Capture the cell that displays the provided text and extract its [X, Y] central coordinate. 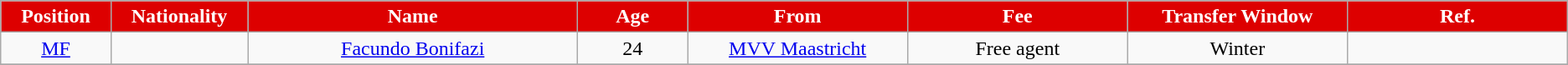
Fee [1017, 17]
Facundo Bonifazi [413, 48]
Ref. [1457, 17]
Name [413, 17]
Position [56, 17]
From [797, 17]
MVV Maastricht [797, 48]
MF [56, 48]
Nationality [179, 17]
24 [633, 48]
Transfer Window [1238, 17]
Winter [1238, 48]
Free agent [1017, 48]
Age [633, 17]
